Detect which cell encompasses the target text, then output its [x, y] center coordinate. 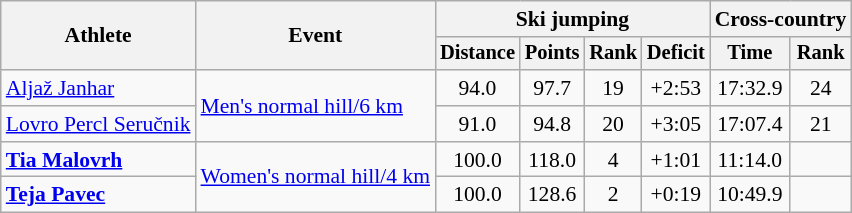
10:49.9 [750, 195]
Women's normal hill/4 km [316, 178]
94.8 [552, 124]
97.7 [552, 88]
+2:53 [676, 88]
Deficit [676, 54]
17:32.9 [750, 88]
17:07.4 [750, 124]
+0:19 [676, 195]
Teja Pavec [98, 195]
Ski jumping [572, 19]
94.0 [478, 88]
Lovro Percl Seručnik [98, 124]
Time [750, 54]
20 [613, 124]
4 [613, 160]
118.0 [552, 160]
11:14.0 [750, 160]
24 [820, 88]
91.0 [478, 124]
+3:05 [676, 124]
+1:01 [676, 160]
21 [820, 124]
128.6 [552, 195]
Cross-country [781, 19]
Men's normal hill/6 km [316, 106]
Tia Malovrh [98, 160]
19 [613, 88]
Distance [478, 54]
Points [552, 54]
Event [316, 36]
Athlete [98, 36]
Aljaž Janhar [98, 88]
2 [613, 195]
